From the cell containing the given text, extract its center point as [x, y] coordinate. 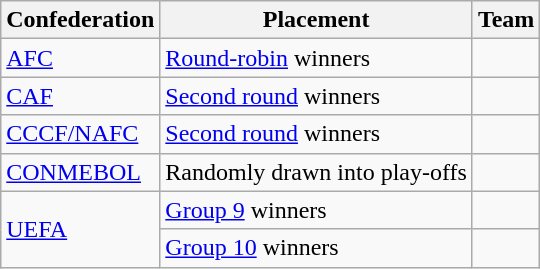
Round-robin winners [316, 58]
Group 9 winners [316, 210]
UEFA [80, 229]
Randomly drawn into play-offs [316, 172]
Placement [316, 20]
AFC [80, 58]
Team [506, 20]
Confederation [80, 20]
Group 10 winners [316, 248]
CONMEBOL [80, 172]
CAF [80, 96]
CCCF/NAFC [80, 134]
